Return the [X, Y] coordinate for the center point of the cell that contains the specified text.  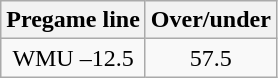
Pregame line [74, 20]
WMU –12.5 [74, 58]
57.5 [210, 58]
Over/under [210, 20]
